Capture the cell that displays the provided text and extract its [X, Y] central coordinate. 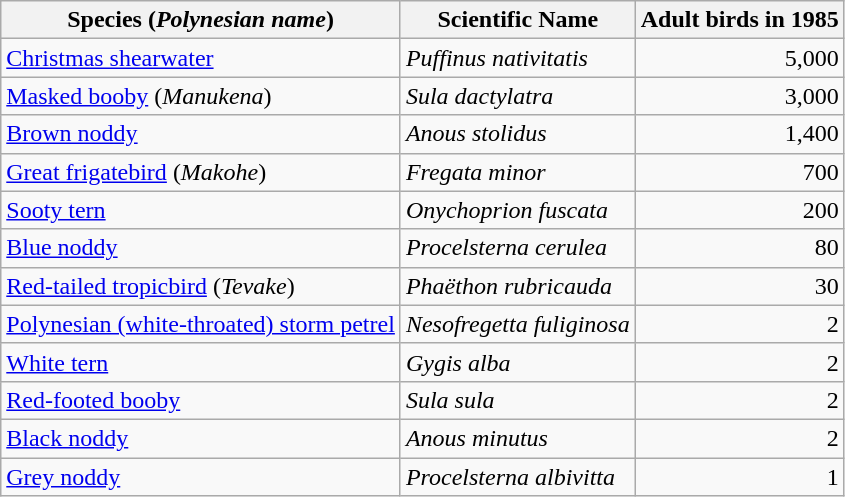
Species (Polynesian name) [201, 20]
5,000 [740, 58]
Anous minutus [518, 438]
Anous stolidus [518, 134]
Nesofregetta fuliginosa [518, 324]
Polynesian (white-throated) storm petrel [201, 324]
Red-tailed tropicbird (Tevake) [201, 286]
Sula dactylatra [518, 96]
Gygis alba [518, 362]
Black noddy [201, 438]
Sula sula [518, 400]
80 [740, 248]
3,000 [740, 96]
Christmas shearwater [201, 58]
Sooty tern [201, 210]
Great frigatebird (Makohe) [201, 172]
Masked booby (Manukena) [201, 96]
Phaëthon rubricauda [518, 286]
Blue noddy [201, 248]
Scientific Name [518, 20]
Onychoprion fuscata [518, 210]
200 [740, 210]
Adult birds in 1985 [740, 20]
White tern [201, 362]
Procelsterna albivitta [518, 477]
Fregata minor [518, 172]
Grey noddy [201, 477]
30 [740, 286]
700 [740, 172]
Puffinus nativitatis [518, 58]
Procelsterna cerulea [518, 248]
Brown noddy [201, 134]
1,400 [740, 134]
1 [740, 477]
Red-footed booby [201, 400]
